Find where the given text appears and provide that cell's center as [x, y] coordinate. 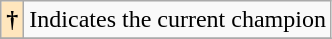
† [12, 20]
Indicates the current champion [178, 20]
